Pinpoint the cell where the given text exists, returning its [X, Y] midpoint coordinate. 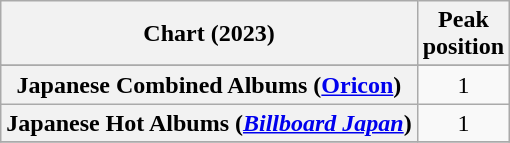
Chart (2023) [209, 34]
Peakposition [463, 34]
Japanese Combined Albums (Oricon) [209, 85]
Japanese Hot Albums (Billboard Japan) [209, 123]
